Scan for the cell matching the given text and deliver its [x, y] coordinate at center. 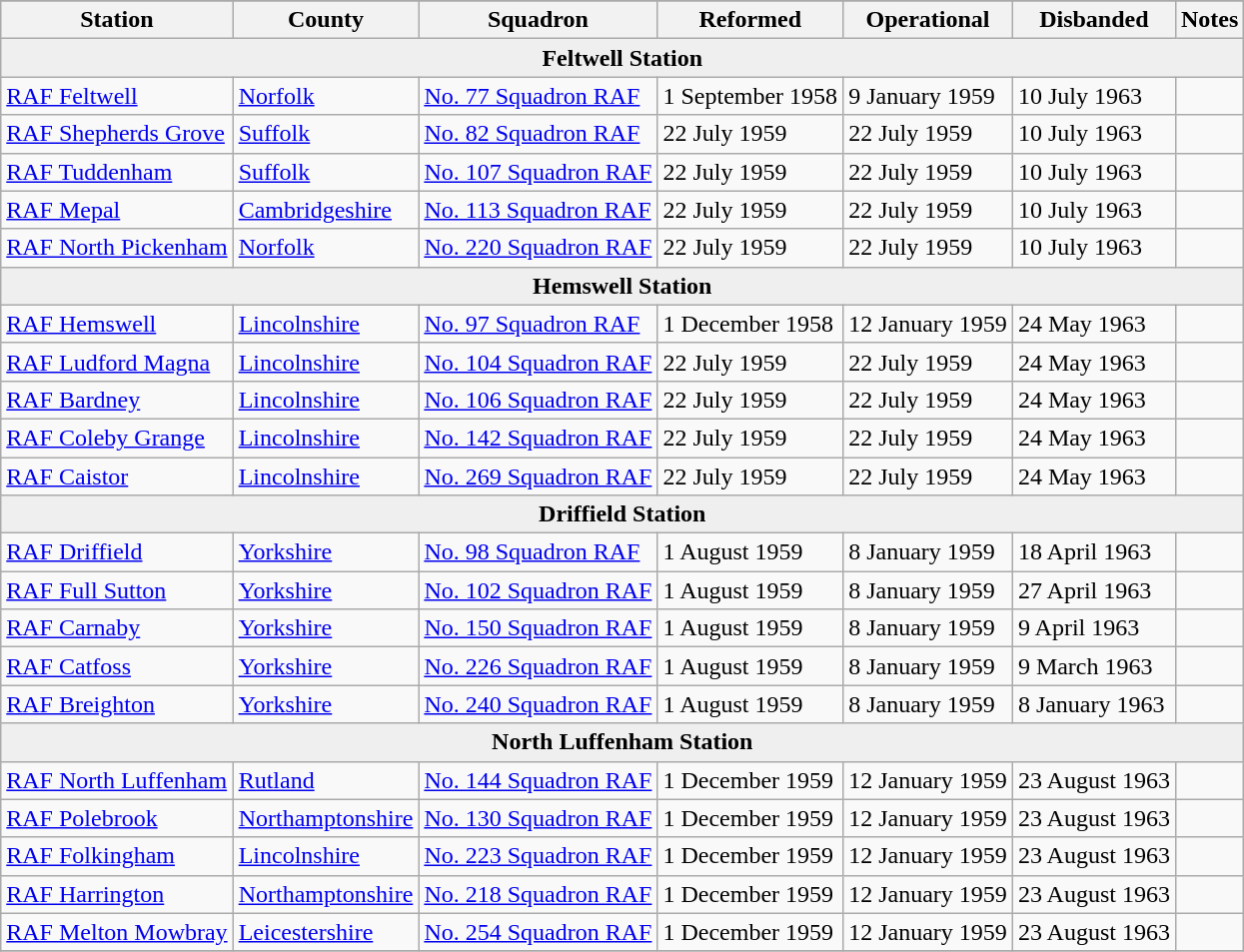
RAF Driffield [117, 552]
RAF Tuddenham [117, 172]
No. 104 Squadron RAF [538, 362]
Reformed [750, 20]
No. 142 Squadron RAF [538, 438]
27 April 1963 [1093, 590]
RAF North Luffenham [117, 780]
9 March 1963 [1093, 666]
RAF Folkingham [117, 856]
RAF Shepherds Grove [117, 134]
8 January 1963 [1093, 704]
RAF Melton Mowbray [117, 932]
Hemswell Station [622, 286]
North Luffenham Station [622, 742]
RAF Carnaby [117, 628]
Disbanded [1093, 20]
No. 77 Squadron RAF [538, 96]
No. 254 Squadron RAF [538, 932]
RAF Hemswell [117, 324]
RAF Feltwell [117, 96]
RAF Full Sutton [117, 590]
Driffield Station [622, 514]
No. 107 Squadron RAF [538, 172]
No. 98 Squadron RAF [538, 552]
Operational [928, 20]
No. 226 Squadron RAF [538, 666]
Cambridgeshire [326, 210]
No. 97 Squadron RAF [538, 324]
RAF Ludford Magna [117, 362]
No. 144 Squadron RAF [538, 780]
RAF Polebrook [117, 818]
Squadron [538, 20]
No. 113 Squadron RAF [538, 210]
No. 130 Squadron RAF [538, 818]
Station [117, 20]
RAF Catfoss [117, 666]
Leicestershire [326, 932]
No. 150 Squadron RAF [538, 628]
No. 223 Squadron RAF [538, 856]
Notes [1209, 20]
No. 269 Squadron RAF [538, 476]
No. 218 Squadron RAF [538, 894]
No. 240 Squadron RAF [538, 704]
RAF Caistor [117, 476]
RAF North Pickenham [117, 248]
No. 220 Squadron RAF [538, 248]
RAF Coleby Grange [117, 438]
RAF Harrington [117, 894]
Rutland [326, 780]
Feltwell Station [622, 58]
No. 102 Squadron RAF [538, 590]
RAF Bardney [117, 400]
No. 82 Squadron RAF [538, 134]
9 January 1959 [928, 96]
RAF Mepal [117, 210]
9 April 1963 [1093, 628]
18 April 1963 [1093, 552]
1 December 1958 [750, 324]
No. 106 Squadron RAF [538, 400]
1 September 1958 [750, 96]
County [326, 20]
RAF Breighton [117, 704]
